Provide the (x, y) coordinate of the cell's center where the given text is located.  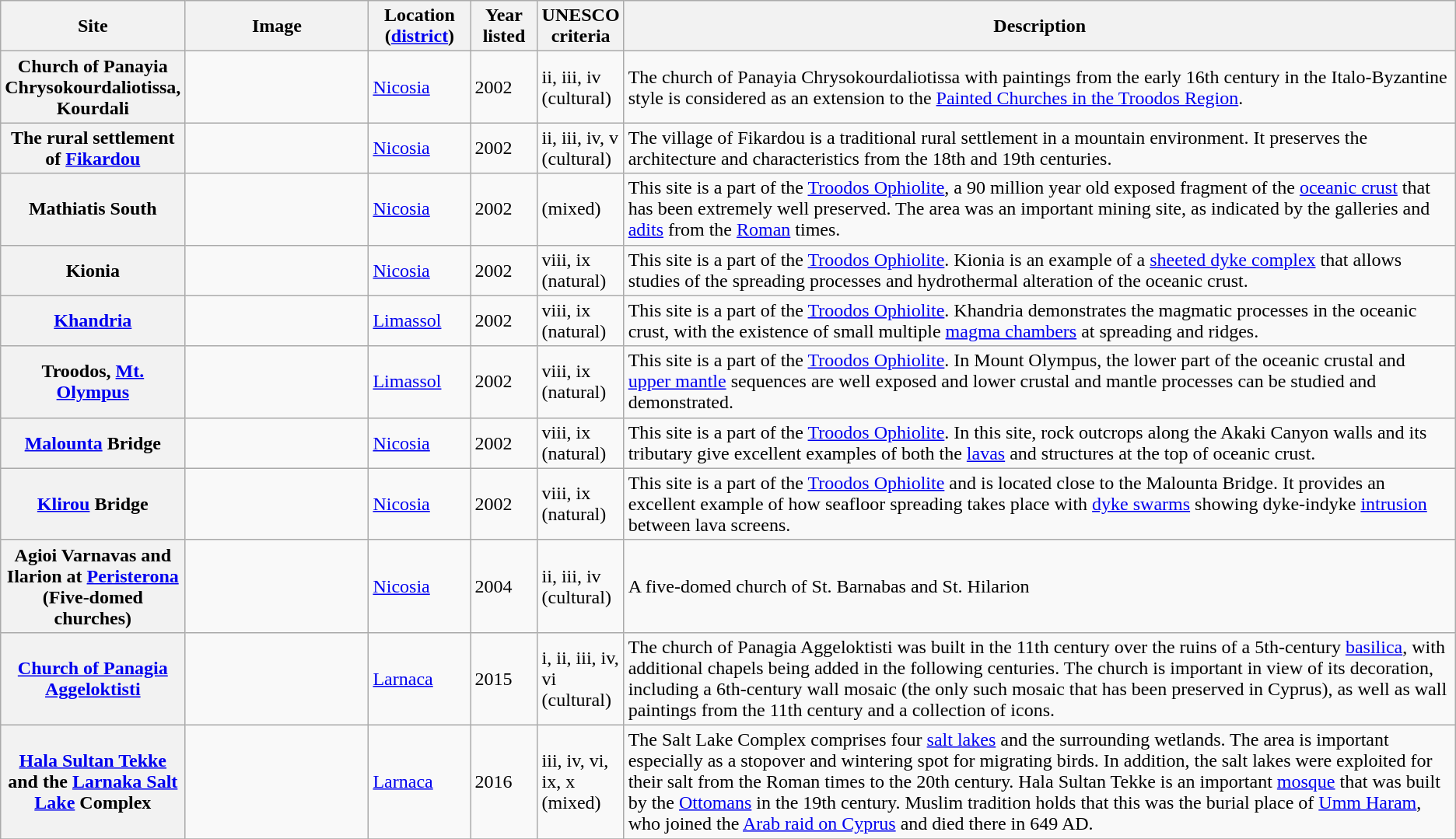
2004 (504, 586)
Khandria (93, 320)
iii, iv, vi, ix, x (mixed) (580, 781)
Year listed (504, 26)
Mathiatis South (93, 209)
UNESCO criteria (580, 26)
Malounta Bridge (93, 443)
Site (93, 26)
2015 (504, 678)
2016 (504, 781)
Troodos, Mt. Olympus (93, 382)
Location (district) (420, 26)
Klirou Bridge (93, 504)
Hala Sultan Tekke and the Larnaka Salt Lake Complex (93, 781)
Church of Panagia Aggeloktisti (93, 678)
The rural settlement of Fikardou (93, 148)
Image (277, 26)
ii, iii, iv, v (cultural) (580, 148)
Kionia (93, 271)
Agioi Varnavas and Ilarion at Peristerona (Five-domed churches) (93, 586)
A five-domed church of St. Barnabas and St. Hilarion (1039, 586)
Church of Panayia Chrysokourdaliotissa, Kourdali (93, 87)
Description (1039, 26)
i, ii, iii, iv, vi (cultural) (580, 678)
(mixed) (580, 209)
